Output the (x, y) coordinate of the center of the cell containing the given text.  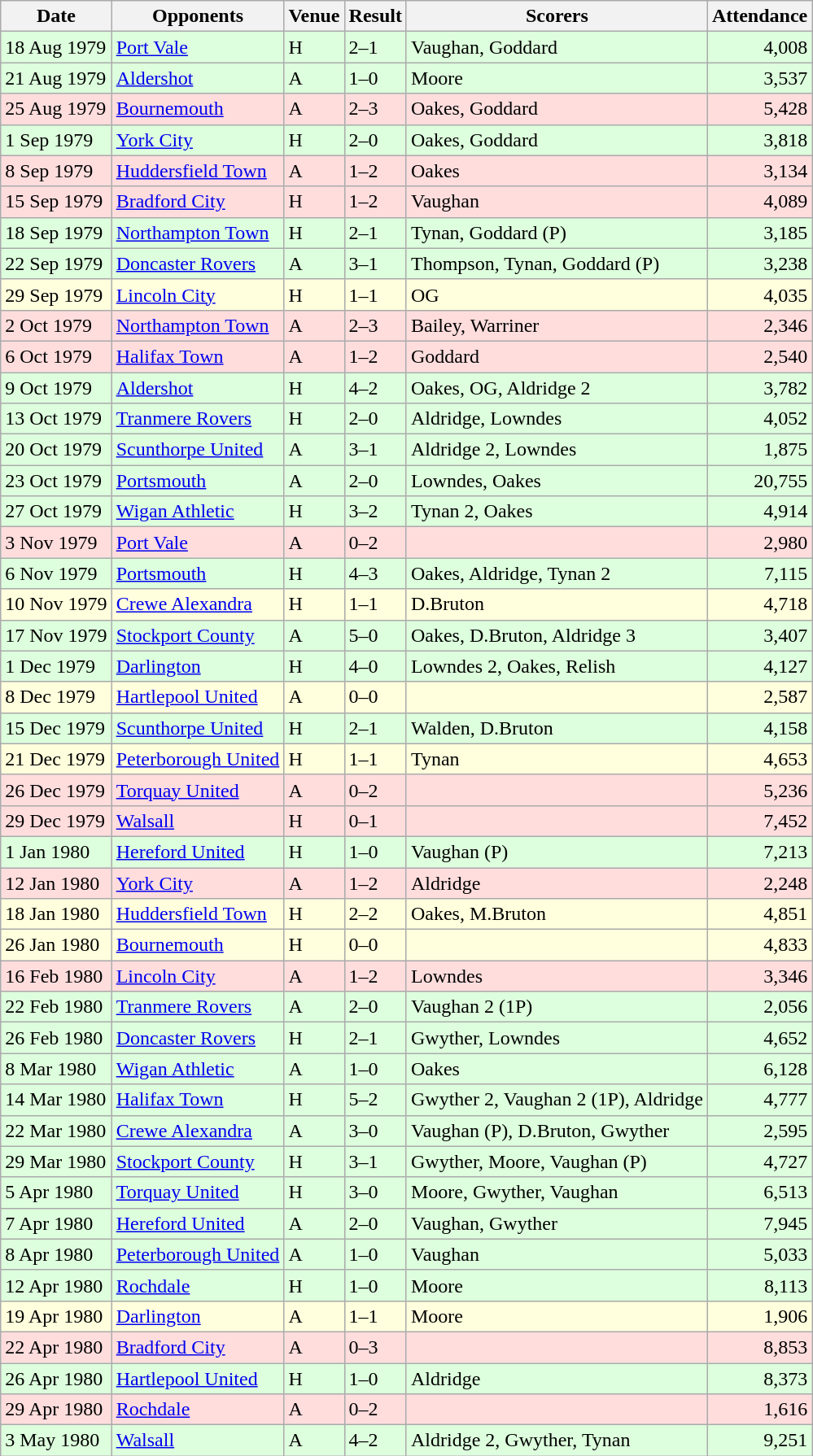
4–0 (375, 666)
20,755 (759, 481)
10 Nov 1979 (56, 604)
Walden, D.Bruton (557, 728)
Oakes, M.Bruton (557, 914)
5–2 (375, 1100)
1 Sep 1979 (56, 140)
1,906 (759, 1316)
Gwyther 2, Vaughan 2 (1P), Aldridge (557, 1100)
Oakes, Aldridge, Tynan 2 (557, 573)
14 Mar 1980 (56, 1100)
Aldridge 2, Lowndes (557, 450)
16 Feb 1980 (56, 976)
3,818 (759, 140)
2–2 (375, 914)
6,128 (759, 1069)
1 Dec 1979 (56, 666)
2,056 (759, 1007)
26 Dec 1979 (56, 790)
2,248 (759, 883)
1,875 (759, 450)
6 Oct 1979 (56, 356)
5–0 (375, 635)
Vaughan, Gwyther (557, 1223)
5 Apr 1980 (56, 1192)
Lowndes (557, 976)
1,616 (759, 1410)
18 Sep 1979 (56, 233)
12 Jan 1980 (56, 883)
Oakes, D.Bruton, Aldridge 3 (557, 635)
Tynan (557, 759)
Scorers (557, 16)
26 Feb 1980 (56, 1038)
3 Nov 1979 (56, 543)
Gwyther, Moore, Vaughan (P) (557, 1162)
Vaughan 2 (1P) (557, 1007)
15 Sep 1979 (56, 202)
4,008 (759, 47)
2,346 (759, 325)
2,540 (759, 356)
2,595 (759, 1131)
3,407 (759, 635)
8 Sep 1979 (56, 171)
20 Oct 1979 (56, 450)
2,980 (759, 543)
8,113 (759, 1285)
18 Aug 1979 (56, 47)
Goddard (557, 356)
3 May 1980 (56, 1441)
Opponents (198, 16)
8 Mar 1980 (56, 1069)
Attendance (759, 16)
4,833 (759, 945)
Vaughan, Goddard (557, 47)
3,782 (759, 388)
3,238 (759, 264)
D.Bruton (557, 604)
3,346 (759, 976)
17 Nov 1979 (56, 635)
4,035 (759, 294)
26 Apr 1980 (56, 1379)
4,653 (759, 759)
15 Dec 1979 (56, 728)
4,127 (759, 666)
23 Oct 1979 (56, 481)
4,777 (759, 1100)
0–1 (375, 821)
19 Apr 1980 (56, 1316)
22 Apr 1980 (56, 1347)
26 Jan 1980 (56, 945)
6 Nov 1979 (56, 573)
Oakes, OG, Aldridge 2 (557, 388)
4,718 (759, 604)
Result (375, 16)
6,513 (759, 1192)
21 Dec 1979 (56, 759)
Vaughan (P) (557, 852)
7,452 (759, 821)
9,251 (759, 1441)
7,945 (759, 1223)
29 Apr 1980 (56, 1410)
3–2 (375, 512)
Aldridge 2, Gwyther, Tynan (557, 1441)
29 Sep 1979 (56, 294)
22 Feb 1980 (56, 1007)
8 Apr 1980 (56, 1254)
4–3 (375, 573)
29 Mar 1980 (56, 1162)
7 Apr 1980 (56, 1223)
Date (56, 16)
Lowndes 2, Oakes, Relish (557, 666)
7,213 (759, 852)
Gwyther, Lowndes (557, 1038)
2 Oct 1979 (56, 325)
7,115 (759, 573)
8 Dec 1979 (56, 697)
4,652 (759, 1038)
0–3 (375, 1347)
Venue (314, 16)
18 Jan 1980 (56, 914)
Tynan, Goddard (P) (557, 233)
4,851 (759, 914)
4,052 (759, 419)
9 Oct 1979 (56, 388)
2,587 (759, 697)
22 Mar 1980 (56, 1131)
1 Jan 1980 (56, 852)
4,727 (759, 1162)
5,428 (759, 109)
Lowndes, Oakes (557, 481)
4,158 (759, 728)
8,853 (759, 1347)
8,373 (759, 1379)
Aldridge, Lowndes (557, 419)
29 Dec 1979 (56, 821)
OG (557, 294)
4,089 (759, 202)
Vaughan (P), D.Bruton, Gwyther (557, 1131)
Tynan 2, Oakes (557, 512)
Thompson, Tynan, Goddard (P) (557, 264)
27 Oct 1979 (56, 512)
4,914 (759, 512)
5,236 (759, 790)
25 Aug 1979 (56, 109)
21 Aug 1979 (56, 78)
3,537 (759, 78)
3,134 (759, 171)
Bailey, Warriner (557, 325)
5,033 (759, 1254)
12 Apr 1980 (56, 1285)
22 Sep 1979 (56, 264)
Moore, Gwyther, Vaughan (557, 1192)
3,185 (759, 233)
13 Oct 1979 (56, 419)
